Identify which cell holds the provided text, then report its [X, Y] central coordinate. 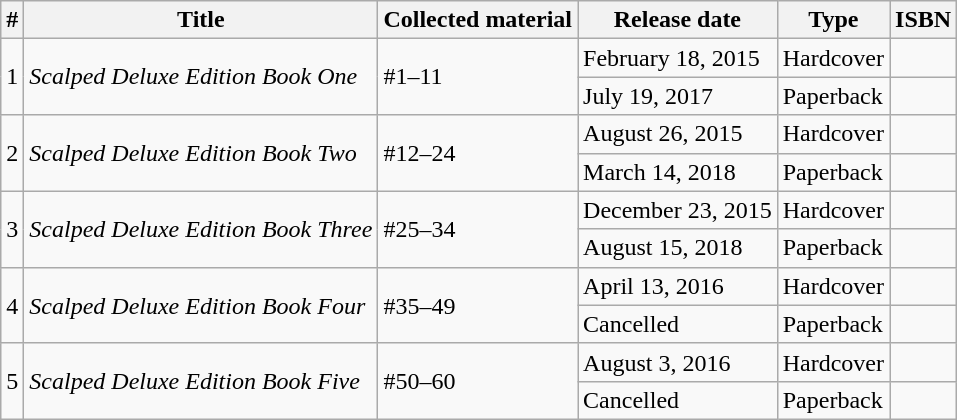
December 23, 2015 [678, 210]
2 [12, 153]
July 19, 2017 [678, 96]
Scalped Deluxe Edition Book Three [201, 229]
5 [12, 381]
Scalped Deluxe Edition Book Five [201, 381]
1 [12, 77]
#50–60 [478, 381]
4 [12, 305]
Title [201, 20]
#35–49 [478, 305]
Release date [678, 20]
#12–24 [478, 153]
August 15, 2018 [678, 248]
April 13, 2016 [678, 286]
August 3, 2016 [678, 362]
March 14, 2018 [678, 172]
Type [833, 20]
Scalped Deluxe Edition Book One [201, 77]
# [12, 20]
August 26, 2015 [678, 134]
3 [12, 229]
Scalped Deluxe Edition Book Four [201, 305]
February 18, 2015 [678, 58]
Scalped Deluxe Edition Book Two [201, 153]
ISBN [924, 20]
#25–34 [478, 229]
#1–11 [478, 77]
Collected material [478, 20]
